Search for the cell housing the specified text and yield its [X, Y] center coordinate. 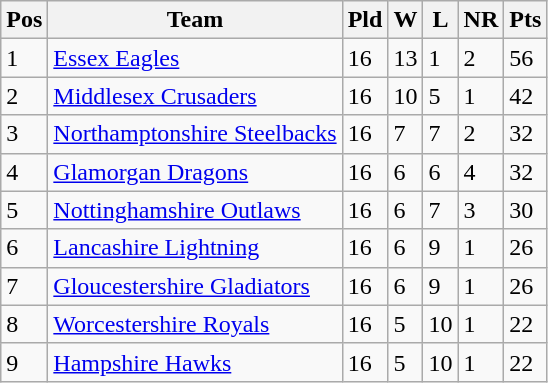
Worcestershire Royals [195, 324]
Hampshire Hawks [195, 362]
13 [406, 58]
L [440, 20]
Lancashire Lightning [195, 248]
W [406, 20]
NR [481, 20]
Essex Eagles [195, 58]
8 [24, 324]
Middlesex Crusaders [195, 96]
Gloucestershire Gladiators [195, 286]
Team [195, 20]
Pts [526, 20]
Northamptonshire Steelbacks [195, 134]
Pld [365, 20]
56 [526, 58]
42 [526, 96]
Pos [24, 20]
Glamorgan Dragons [195, 172]
30 [526, 210]
Nottinghamshire Outlaws [195, 210]
